Return the (X, Y) coordinate for the center point of the cell that contains the specified text.  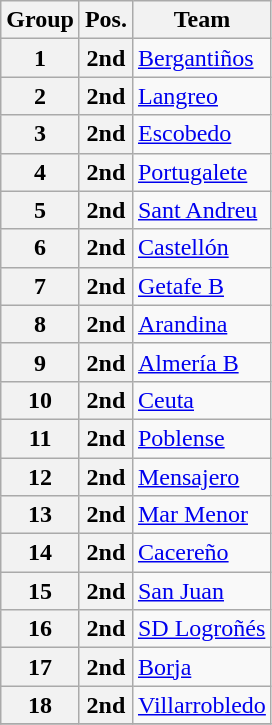
3 (40, 134)
12 (40, 477)
Portugalete (202, 172)
16 (40, 629)
4 (40, 172)
Almería B (202, 362)
Mar Menor (202, 515)
9 (40, 362)
SD Logroñés (202, 629)
14 (40, 553)
Cacereño (202, 553)
Group (40, 20)
5 (40, 210)
6 (40, 248)
8 (40, 324)
10 (40, 400)
17 (40, 667)
Poblense (202, 438)
18 (40, 705)
Team (202, 20)
13 (40, 515)
San Juan (202, 591)
Langreo (202, 96)
Bergantiños (202, 58)
11 (40, 438)
Borja (202, 667)
Ceuta (202, 400)
Arandina (202, 324)
Escobedo (202, 134)
Castellón (202, 248)
2 (40, 96)
Villarrobledo (202, 705)
Sant Andreu (202, 210)
1 (40, 58)
Mensajero (202, 477)
Getafe B (202, 286)
Pos. (106, 20)
15 (40, 591)
7 (40, 286)
